Pinpoint the cell where the given text exists, returning its [x, y] midpoint coordinate. 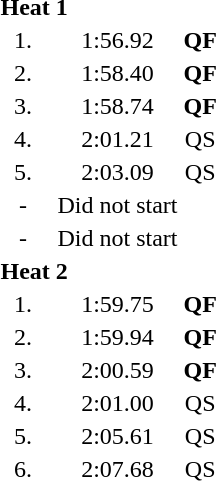
2:05.61 [118, 436]
1:59.75 [118, 304]
2:00.59 [118, 370]
2:01.00 [118, 403]
1:58.40 [118, 73]
1:56.92 [118, 40]
1:59.94 [118, 337]
1:58.74 [118, 106]
2:01.21 [118, 139]
2:03.09 [118, 172]
